Detect which cell encompasses the target text, then output its [x, y] center coordinate. 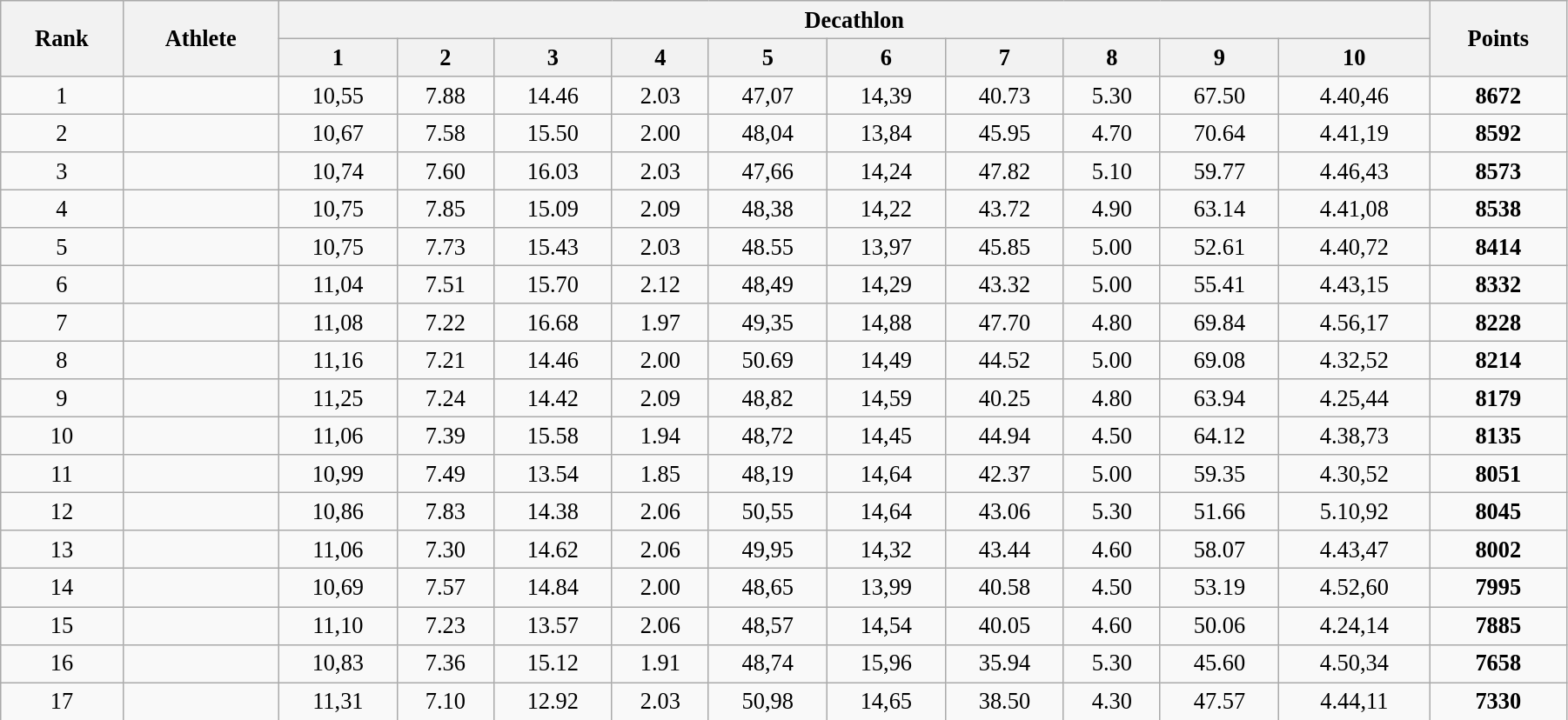
14 [62, 588]
14,22 [886, 209]
4.40,46 [1354, 95]
7.39 [446, 436]
11 [62, 474]
7.22 [446, 323]
16 [62, 663]
10,99 [338, 474]
7.23 [446, 625]
48,72 [767, 436]
7.73 [446, 247]
47.82 [1004, 171]
10,83 [338, 663]
13,97 [886, 247]
47.70 [1004, 323]
43.72 [1004, 209]
48.55 [767, 247]
48,65 [767, 588]
49,35 [767, 323]
43.32 [1004, 284]
16.68 [553, 323]
48,04 [767, 133]
12.92 [553, 701]
69.84 [1219, 323]
8228 [1498, 323]
10,74 [338, 171]
50,98 [767, 701]
8573 [1498, 171]
14.84 [553, 588]
11,08 [338, 323]
8002 [1498, 550]
11,10 [338, 625]
7.88 [446, 95]
4.44,11 [1354, 701]
49,95 [767, 550]
14,29 [886, 284]
7330 [1498, 701]
44.52 [1004, 360]
47.57 [1219, 701]
15.09 [553, 209]
4.90 [1112, 209]
4.30,52 [1354, 474]
48,82 [767, 398]
13 [62, 550]
11,31 [338, 701]
4.24,14 [1354, 625]
4.46,43 [1354, 171]
14,39 [886, 95]
10,69 [338, 588]
45.95 [1004, 133]
38.50 [1004, 701]
17 [62, 701]
12 [62, 511]
4.52,60 [1354, 588]
69.08 [1219, 360]
48,57 [767, 625]
4.56,17 [1354, 323]
10,86 [338, 511]
47,07 [767, 95]
8592 [1498, 133]
14,65 [886, 701]
59.77 [1219, 171]
15.50 [553, 133]
14.42 [553, 398]
42.37 [1004, 474]
13.57 [553, 625]
5.10,92 [1354, 511]
11,04 [338, 284]
13,84 [886, 133]
43.44 [1004, 550]
47,66 [767, 171]
8051 [1498, 474]
51.66 [1219, 511]
7.60 [446, 171]
44.94 [1004, 436]
15.43 [553, 247]
7.57 [446, 588]
7.10 [446, 701]
16.03 [553, 171]
7.83 [446, 511]
4.40,72 [1354, 247]
40.58 [1004, 588]
4.50,34 [1354, 663]
7.85 [446, 209]
48,38 [767, 209]
4.43,15 [1354, 284]
13,99 [886, 588]
8045 [1498, 511]
11,25 [338, 398]
14,88 [886, 323]
7.51 [446, 284]
8135 [1498, 436]
4.38,73 [1354, 436]
Athlete [200, 38]
7.58 [446, 133]
64.12 [1219, 436]
10,55 [338, 95]
15.12 [553, 663]
50.69 [767, 360]
14,24 [886, 171]
5.10 [1112, 171]
8214 [1498, 360]
4.30 [1112, 701]
4.43,47 [1354, 550]
15.70 [553, 284]
7.24 [446, 398]
59.35 [1219, 474]
13.54 [553, 474]
50.06 [1219, 625]
4.32,52 [1354, 360]
40.25 [1004, 398]
15,96 [886, 663]
7658 [1498, 663]
7885 [1498, 625]
Rank [62, 38]
7995 [1498, 588]
14.38 [553, 511]
55.41 [1219, 284]
8414 [1498, 247]
1.91 [660, 663]
4.41,19 [1354, 133]
8332 [1498, 284]
14,59 [886, 398]
4.70 [1112, 133]
50,55 [767, 511]
1.97 [660, 323]
48,19 [767, 474]
7.36 [446, 663]
Decathlon [854, 19]
63.14 [1219, 209]
14.62 [553, 550]
14,49 [886, 360]
40.05 [1004, 625]
15.58 [553, 436]
1.94 [660, 436]
67.50 [1219, 95]
11,16 [338, 360]
14,45 [886, 436]
2.12 [660, 284]
Points [1498, 38]
45.60 [1219, 663]
70.64 [1219, 133]
7.21 [446, 360]
52.61 [1219, 247]
7.30 [446, 550]
14,32 [886, 550]
40.73 [1004, 95]
58.07 [1219, 550]
45.85 [1004, 247]
48,49 [767, 284]
15 [62, 625]
7.49 [446, 474]
10,67 [338, 133]
63.94 [1219, 398]
53.19 [1219, 588]
8672 [1498, 95]
8179 [1498, 398]
43.06 [1004, 511]
4.25,44 [1354, 398]
1.85 [660, 474]
4.41,08 [1354, 209]
35.94 [1004, 663]
48,74 [767, 663]
8538 [1498, 209]
14,54 [886, 625]
